For the text-containing cell, return its midpoint in (x, y) coordinate format. 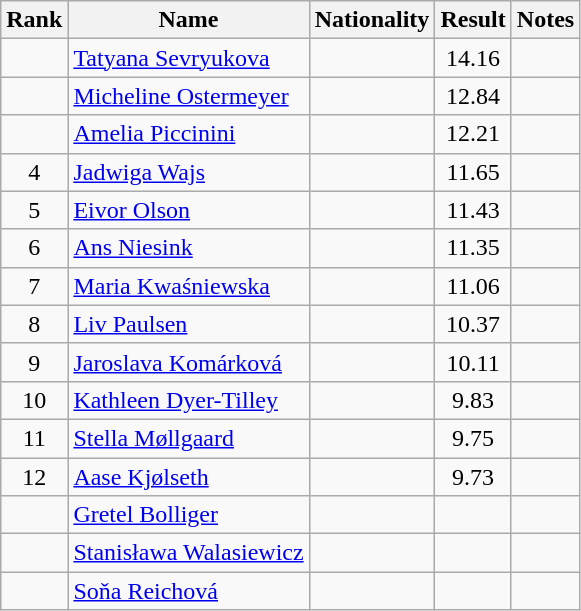
10 (34, 400)
9 (34, 362)
10.11 (473, 362)
11.35 (473, 248)
11.43 (473, 210)
Gretel Bolliger (188, 515)
Rank (34, 20)
Stella Møllgaard (188, 438)
9.83 (473, 400)
Micheline Ostermeyer (188, 96)
Jaroslava Komárková (188, 362)
6 (34, 248)
11.65 (473, 172)
11.06 (473, 286)
Name (188, 20)
Tatyana Sevryukova (188, 58)
Maria Kwaśniewska (188, 286)
7 (34, 286)
12.21 (473, 134)
9.75 (473, 438)
10.37 (473, 324)
Eivor Olson (188, 210)
Amelia Piccinini (188, 134)
12.84 (473, 96)
4 (34, 172)
Ans Niesink (188, 248)
8 (34, 324)
Notes (545, 20)
Aase Kjølseth (188, 477)
Liv Paulsen (188, 324)
Jadwiga Wajs (188, 172)
Kathleen Dyer-Tilley (188, 400)
Result (473, 20)
Nationality (372, 20)
5 (34, 210)
11 (34, 438)
12 (34, 477)
14.16 (473, 58)
Soňa Reichová (188, 591)
Stanisława Walasiewicz (188, 553)
9.73 (473, 477)
